Return [X, Y] of the center of cell containing provided text 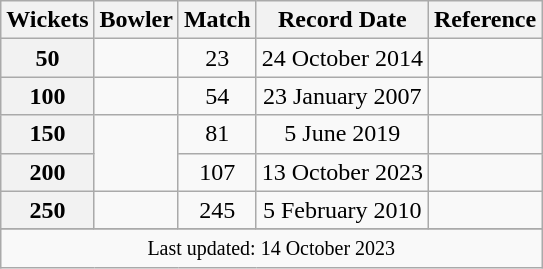
Record Date [342, 20]
245 [217, 210]
5 February 2010 [342, 210]
100 [48, 96]
250 [48, 210]
13 October 2023 [342, 172]
Last updated: 14 October 2023 [272, 248]
107 [217, 172]
54 [217, 96]
23 January 2007 [342, 96]
Wickets [48, 20]
50 [48, 58]
Bowler [136, 20]
24 October 2014 [342, 58]
81 [217, 134]
5 June 2019 [342, 134]
200 [48, 172]
Reference [484, 20]
150 [48, 134]
23 [217, 58]
Match [217, 20]
